Capture the cell that displays the provided text and extract its [x, y] central coordinate. 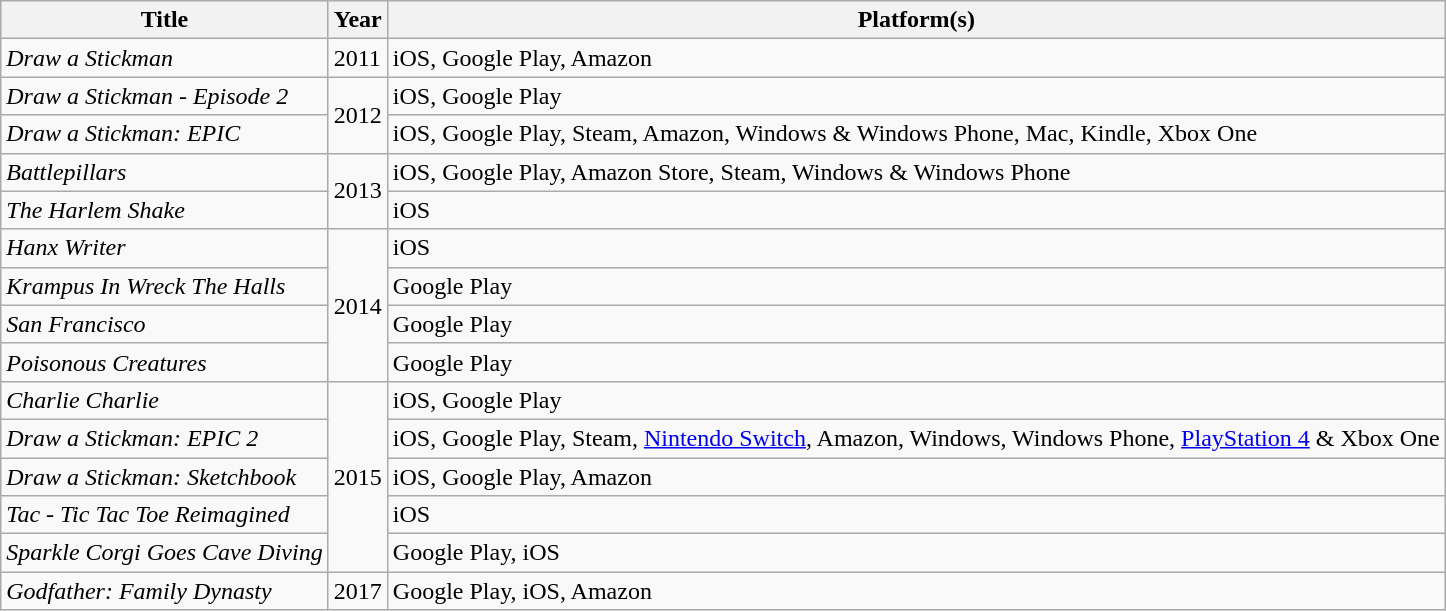
2017 [358, 591]
Draw a Stickman: Sketchbook [164, 477]
2011 [358, 58]
Poisonous Creatures [164, 362]
Charlie Charlie [164, 400]
The Harlem Shake [164, 210]
Godfather: Family Dynasty [164, 591]
Sparkle Corgi Goes Cave Diving [164, 553]
Krampus In Wreck The Halls [164, 286]
San Francisco [164, 324]
Tac - Tic Tac Toe Reimagined [164, 515]
Draw a Stickman [164, 58]
Year [358, 20]
iOS, Google Play, Steam, Amazon, Windows & Windows Phone, Mac, Kindle, Xbox One [916, 134]
iOS, Google Play, Steam, Nintendo Switch, Amazon, Windows, Windows Phone, PlayStation 4 & Xbox One [916, 438]
Draw a Stickman: EPIC 2 [164, 438]
2014 [358, 305]
2013 [358, 191]
Platform(s) [916, 20]
Google Play, iOS [916, 553]
Google Play, iOS, Amazon [916, 591]
Hanx Writer [164, 248]
Title [164, 20]
2015 [358, 476]
2012 [358, 115]
Draw a Stickman - Episode 2 [164, 96]
Battlepillars [164, 172]
iOS, Google Play, Amazon Store, Steam, Windows & Windows Phone [916, 172]
Draw a Stickman: EPIC [164, 134]
